Extract the (x, y) coordinate from the center of the cell holding the provided text.  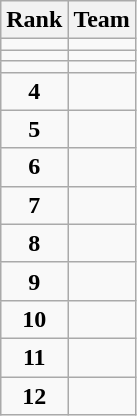
4 (34, 91)
7 (34, 205)
9 (34, 281)
10 (34, 319)
6 (34, 167)
Team (102, 20)
8 (34, 243)
Rank (34, 20)
5 (34, 129)
12 (34, 395)
11 (34, 357)
